Determine the [x, y] coordinate at the center of the cell enclosing the given text.  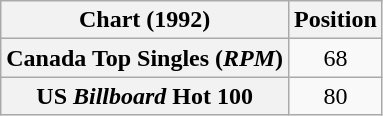
Chart (1992) [145, 20]
Canada Top Singles (RPM) [145, 58]
US Billboard Hot 100 [145, 96]
68 [336, 58]
80 [336, 96]
Position [336, 20]
